Search for the cell housing the specified text and yield its [X, Y] center coordinate. 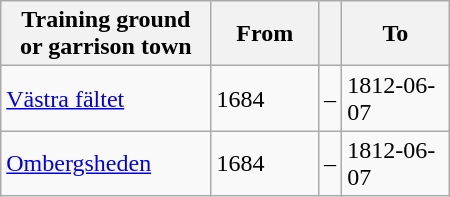
Training groundor garrison town [106, 34]
Ombergsheden [106, 164]
Västra fältet [106, 98]
To [396, 34]
From [265, 34]
